Locate the cell with the specified text and output its [X, Y] center coordinate. 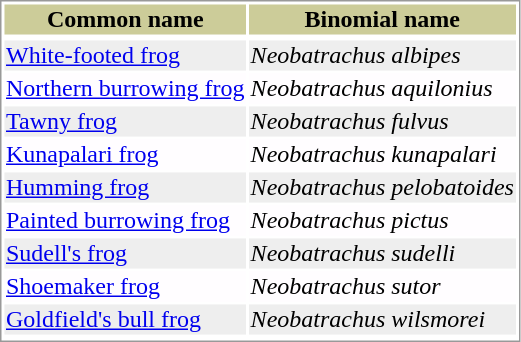
White-footed frog [125, 55]
Northern burrowing frog [125, 89]
Shoemaker frog [125, 287]
Common name [125, 19]
Sudell's frog [125, 253]
Neobatrachus wilsmorei [382, 319]
Neobatrachus albipes [382, 55]
Kunapalari frog [125, 155]
Goldfield's bull frog [125, 319]
Neobatrachus aquilonius [382, 89]
Neobatrachus sudelli [382, 253]
Neobatrachus pelobatoides [382, 187]
Tawny frog [125, 121]
Neobatrachus sutor [382, 287]
Painted burrowing frog [125, 221]
Binomial name [382, 19]
Neobatrachus fulvus [382, 121]
Humming frog [125, 187]
Neobatrachus kunapalari [382, 155]
Neobatrachus pictus [382, 221]
